Provide the [X, Y] coordinate of the cell's center where the given text is located.  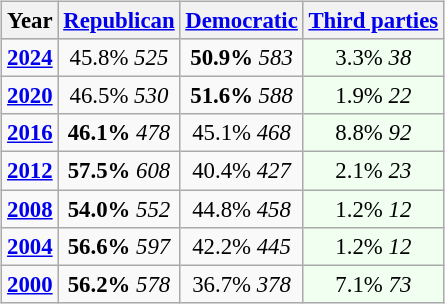
1.9% 22 [373, 96]
Third parties [373, 21]
45.8% 525 [119, 58]
7.1% 73 [373, 284]
2012 [30, 171]
56.2% 578 [119, 284]
8.8% 92 [373, 133]
2008 [30, 209]
57.5% 608 [119, 171]
2000 [30, 284]
2.1% 23 [373, 171]
46.5% 530 [119, 96]
Republican [119, 21]
Democratic [242, 21]
56.6% 597 [119, 246]
3.3% 38 [373, 58]
40.4% 427 [242, 171]
45.1% 468 [242, 133]
44.8% 458 [242, 209]
2020 [30, 96]
50.9% 583 [242, 58]
2004 [30, 246]
2016 [30, 133]
Year [30, 21]
42.2% 445 [242, 246]
2024 [30, 58]
51.6% 588 [242, 96]
54.0% 552 [119, 209]
46.1% 478 [119, 133]
36.7% 378 [242, 284]
